Output the (X, Y) coordinate of the center of the cell containing the given text.  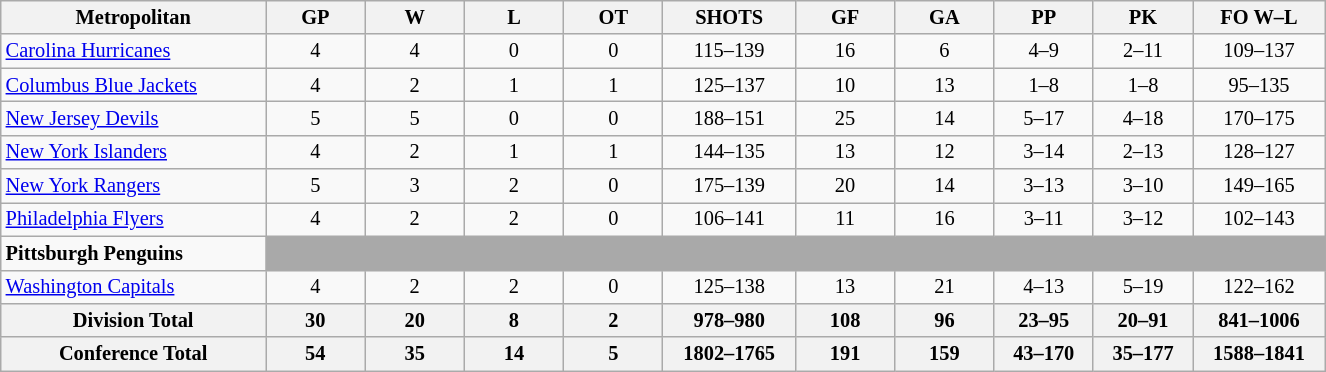
96 (944, 320)
21 (944, 287)
1802–1765 (729, 354)
2–11 (1142, 51)
SHOTS (729, 17)
95–135 (1260, 85)
PP (1044, 17)
125–138 (729, 287)
3–10 (1142, 186)
2–13 (1142, 152)
Conference Total (134, 354)
122–162 (1260, 287)
30 (316, 320)
Columbus Blue Jackets (134, 85)
New York Rangers (134, 186)
35 (414, 354)
Philadelphia Flyers (134, 219)
GF (844, 17)
191 (844, 354)
108 (844, 320)
159 (944, 354)
5–17 (1044, 118)
Carolina Hurricanes (134, 51)
Division Total (134, 320)
10 (844, 85)
New York Islanders (134, 152)
175–139 (729, 186)
L (514, 17)
GP (316, 17)
11 (844, 219)
149–165 (1260, 186)
8 (514, 320)
Washington Capitals (134, 287)
144–135 (729, 152)
FO W–L (1260, 17)
GA (944, 17)
4–9 (1044, 51)
125–137 (729, 85)
3–14 (1044, 152)
20–91 (1142, 320)
4–18 (1142, 118)
841–1006 (1260, 320)
106–141 (729, 219)
4–13 (1044, 287)
170–175 (1260, 118)
PK (1142, 17)
Pittsburgh Penguins (134, 253)
188–151 (729, 118)
1588–1841 (1260, 354)
109–137 (1260, 51)
128–127 (1260, 152)
978–980 (729, 320)
3–12 (1142, 219)
35–177 (1142, 354)
New Jersey Devils (134, 118)
3–13 (1044, 186)
12 (944, 152)
25 (844, 118)
115–139 (729, 51)
OT (614, 17)
5–19 (1142, 287)
3 (414, 186)
102–143 (1260, 219)
54 (316, 354)
3–11 (1044, 219)
W (414, 17)
43–170 (1044, 354)
6 (944, 51)
Metropolitan (134, 17)
23–95 (1044, 320)
